Output the (x, y) coordinate of the center of the cell containing the given text.  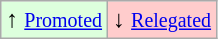
↑ Promoted (54, 20)
↓ Relegated (162, 20)
